Find where the given text appears and provide that cell's center as (x, y) coordinate. 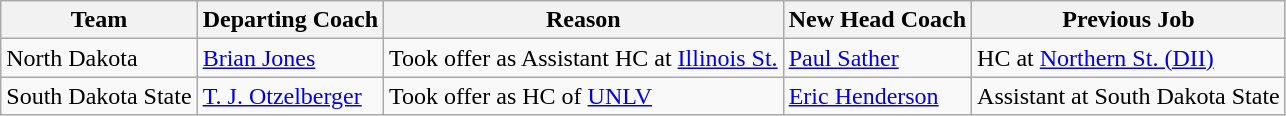
Eric Henderson (877, 96)
New Head Coach (877, 20)
HC at Northern St. (DII) (1129, 58)
Took offer as Assistant HC at Illinois St. (584, 58)
Team (99, 20)
Took offer as HC of UNLV (584, 96)
North Dakota (99, 58)
Brian Jones (290, 58)
Assistant at South Dakota State (1129, 96)
T. J. Otzelberger (290, 96)
Previous Job (1129, 20)
South Dakota State (99, 96)
Paul Sather (877, 58)
Departing Coach (290, 20)
Reason (584, 20)
